Provide the [X, Y] coordinate of the cell's center where the given text is located.  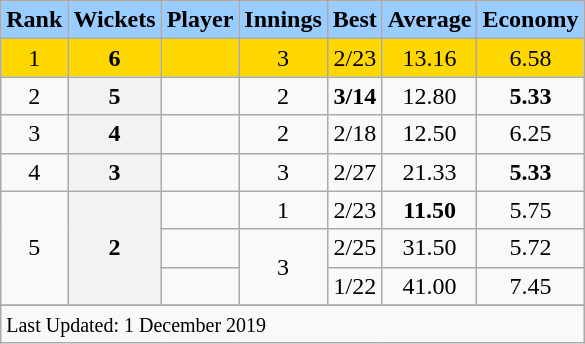
6.58 [530, 58]
7.45 [530, 286]
Best [354, 20]
Economy [530, 20]
13.16 [430, 58]
1/22 [354, 286]
2/18 [354, 134]
12.80 [430, 96]
11.50 [430, 210]
2/25 [354, 248]
Player [200, 20]
6.25 [530, 134]
3/14 [354, 96]
Last Updated: 1 December 2019 [292, 324]
Average [430, 20]
31.50 [430, 248]
2/27 [354, 172]
12.50 [430, 134]
5.72 [530, 248]
Rank [34, 20]
5.75 [530, 210]
6 [114, 58]
21.33 [430, 172]
41.00 [430, 286]
Wickets [114, 20]
Innings [283, 20]
